Determine the (x, y) coordinate at the center of the cell enclosing the given text.  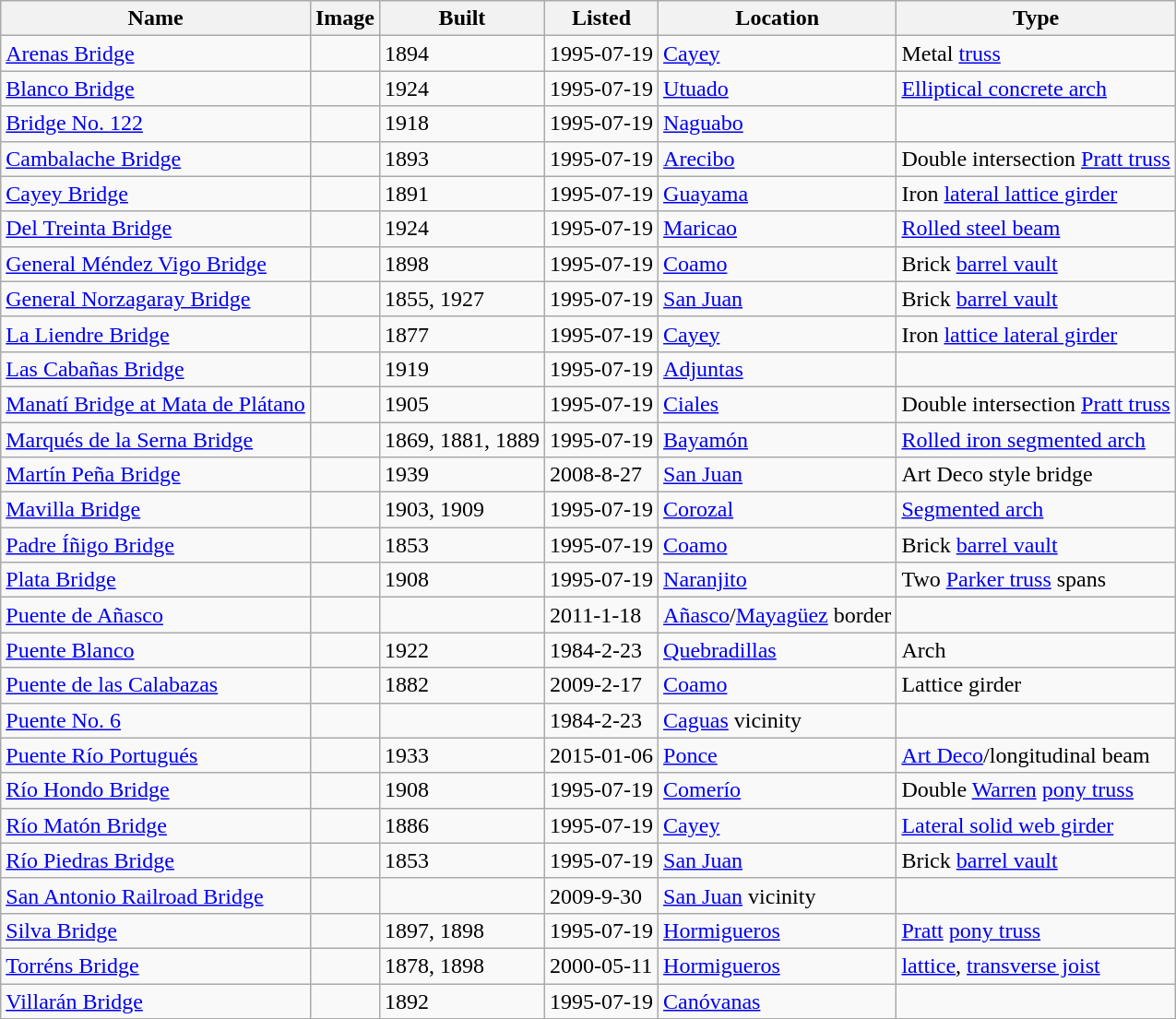
Pratt pony truss (1036, 930)
Plata Bridge (156, 580)
Cambalache Bridge (156, 159)
Puente de las Calabazas (156, 685)
1897, 1898 (461, 930)
1919 (461, 369)
1878, 1898 (461, 966)
Manatí Bridge at Mata de Plátano (156, 404)
1869, 1881, 1889 (461, 440)
Ponce (778, 755)
Naranjito (778, 580)
Utuado (778, 89)
2000-05-11 (601, 966)
Listed (601, 18)
Puente Blanco (156, 650)
Arch (1036, 650)
Puente Río Portugués (156, 755)
Rolled iron segmented arch (1036, 440)
Marqués de la Serna Bridge (156, 440)
1877 (461, 334)
Las Cabañas Bridge (156, 369)
Iron lateral lattice girder (1036, 194)
Caguas vicinity (778, 720)
1905 (461, 404)
Art Deco/longitudinal beam (1036, 755)
1903, 1909 (461, 510)
Quebradillas (778, 650)
lattice, transverse joist (1036, 966)
Blanco Bridge (156, 89)
Villarán Bridge (156, 1001)
2011-1-18 (601, 615)
Ciales (778, 404)
Built (461, 18)
1886 (461, 825)
1855, 1927 (461, 299)
Torréns Bridge (156, 966)
Puente de Añasco (156, 615)
Iron lattice lateral girder (1036, 334)
General Méndez Vigo Bridge (156, 264)
Location (778, 18)
Maricao (778, 229)
1922 (461, 650)
Arenas Bridge (156, 53)
Segmented arch (1036, 510)
1882 (461, 685)
Corozal (778, 510)
Puente No. 6 (156, 720)
Naguabo (778, 124)
Mavilla Bridge (156, 510)
Río Hondo Bridge (156, 790)
Añasco/Mayagüez border (778, 615)
Bridge No. 122 (156, 124)
1893 (461, 159)
Rolled steel beam (1036, 229)
Del Treinta Bridge (156, 229)
Adjuntas (778, 369)
San Antonio Railroad Bridge (156, 895)
2009-9-30 (601, 895)
Lattice girder (1036, 685)
Río Matón Bridge (156, 825)
Metal truss (1036, 53)
General Norzagaray Bridge (156, 299)
Elliptical concrete arch (1036, 89)
Cayey Bridge (156, 194)
Lateral solid web girder (1036, 825)
Padre Íñigo Bridge (156, 545)
Martín Peña Bridge (156, 475)
Two Parker truss spans (1036, 580)
1891 (461, 194)
2009-2-17 (601, 685)
Comerío (778, 790)
1939 (461, 475)
Arecibo (778, 159)
Double Warren pony truss (1036, 790)
Type (1036, 18)
San Juan vicinity (778, 895)
1894 (461, 53)
Name (156, 18)
1898 (461, 264)
Canóvanas (778, 1001)
Silva Bridge (156, 930)
Image (345, 18)
1933 (461, 755)
Bayamón (778, 440)
1918 (461, 124)
Río Piedras Bridge (156, 860)
1892 (461, 1001)
La Liendre Bridge (156, 334)
Guayama (778, 194)
2015-01-06 (601, 755)
2008-8-27 (601, 475)
Art Deco style bridge (1036, 475)
